For the text-containing cell, return its midpoint in [x, y] coordinate format. 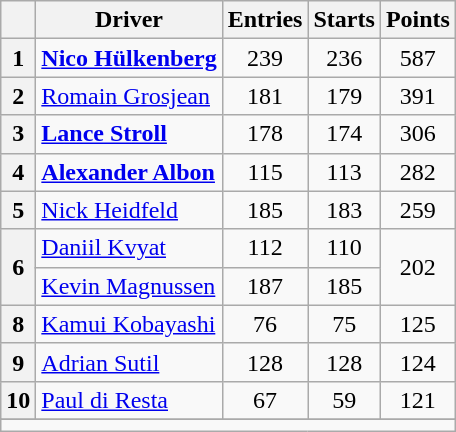
Nick Heidfeld [129, 210]
3 [18, 134]
67 [265, 400]
75 [344, 324]
59 [344, 400]
Entries [265, 20]
Adrian Sutil [129, 362]
1 [18, 58]
181 [265, 96]
Alexander Albon [129, 172]
4 [18, 172]
Points [418, 20]
2 [18, 96]
236 [344, 58]
306 [418, 134]
Nico Hülkenberg [129, 58]
183 [344, 210]
282 [418, 172]
202 [418, 267]
Paul di Resta [129, 400]
174 [344, 134]
125 [418, 324]
239 [265, 58]
Starts [344, 20]
5 [18, 210]
259 [418, 210]
121 [418, 400]
Kevin Magnussen [129, 286]
179 [344, 96]
113 [344, 172]
10 [18, 400]
Lance Stroll [129, 134]
115 [265, 172]
124 [418, 362]
112 [265, 248]
110 [344, 248]
76 [265, 324]
Romain Grosjean [129, 96]
6 [18, 267]
9 [18, 362]
391 [418, 96]
187 [265, 286]
Kamui Kobayashi [129, 324]
587 [418, 58]
Daniil Kvyat [129, 248]
8 [18, 324]
Driver [129, 20]
178 [265, 134]
